Find where the given text appears and provide that cell's center as (X, Y) coordinate. 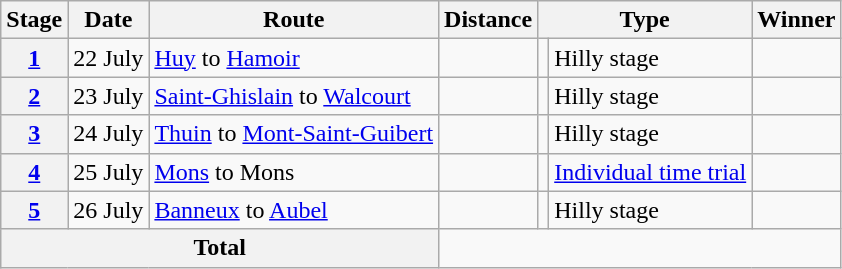
Thuin to Mont-Saint-Guibert (294, 134)
2 (34, 96)
Mons to Mons (294, 172)
Total (220, 248)
Winner (796, 20)
3 (34, 134)
22 July (108, 58)
Type (645, 20)
Date (108, 20)
26 July (108, 210)
24 July (108, 134)
Banneux to Aubel (294, 210)
Route (294, 20)
Individual time trial (650, 172)
Saint-Ghislain to Walcourt (294, 96)
4 (34, 172)
Huy to Hamoir (294, 58)
25 July (108, 172)
1 (34, 58)
Stage (34, 20)
5 (34, 210)
Distance (488, 20)
23 July (108, 96)
